Return [X, Y] of the center of cell containing provided text 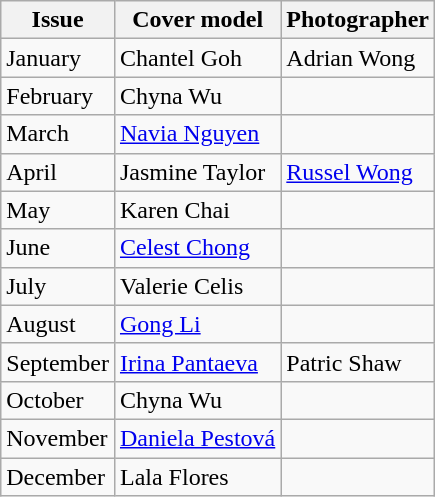
May [58, 210]
November [58, 438]
September [58, 362]
Irina Pantaeva [197, 362]
Jasmine Taylor [197, 172]
January [58, 58]
August [58, 324]
Daniela Pestová [197, 438]
December [58, 477]
Lala Flores [197, 477]
June [58, 248]
March [58, 134]
Celest Chong [197, 248]
July [58, 286]
Karen Chai [197, 210]
October [58, 400]
April [58, 172]
Photographer [358, 20]
Chantel Goh [197, 58]
Adrian Wong [358, 58]
February [58, 96]
Issue [58, 20]
Gong Li [197, 324]
Cover model [197, 20]
Navia Nguyen [197, 134]
Russel Wong [358, 172]
Patric Shaw [358, 362]
Valerie Celis [197, 286]
